Capture the cell that displays the provided text and extract its [X, Y] central coordinate. 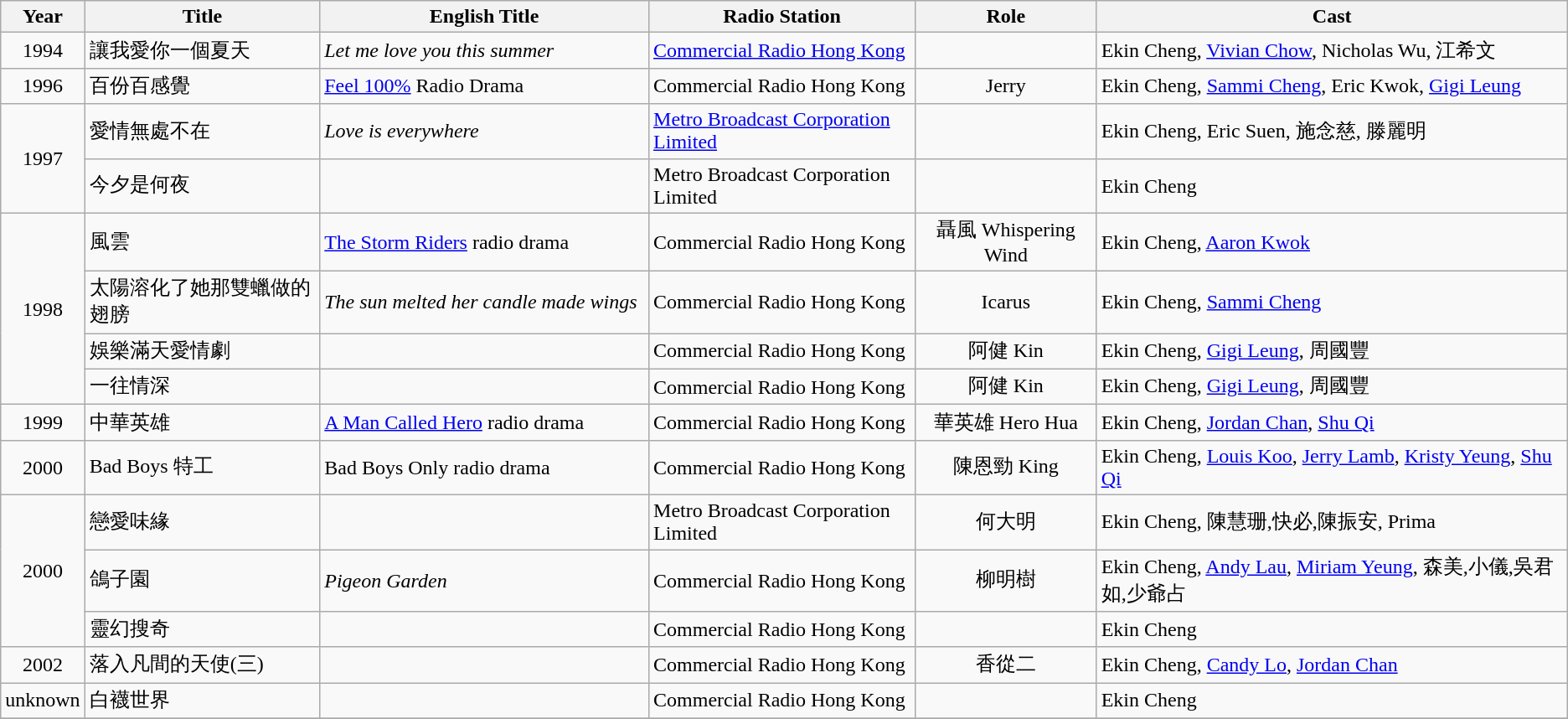
1994 [43, 50]
愛情無處不在 [203, 131]
Feel 100% Radio Drama [484, 85]
柳明樹 [1005, 581]
Icarus [1005, 303]
鴿子園 [203, 581]
靈幻搜奇 [203, 630]
A Man Called Hero radio drama [484, 422]
Title [203, 17]
今夕是何夜 [203, 186]
Love is everywhere [484, 131]
Pigeon Garden [484, 581]
unknown [43, 701]
Ekin Cheng, Sammi Cheng [1332, 303]
1996 [43, 85]
Ekin Cheng, Louis Koo, Jerry Lamb, Kristy Yeung, Shu Qi [1332, 468]
Ekin Cheng, Eric Suen, 施念慈, 滕麗明 [1332, 131]
Ekin Cheng, Aaron Kwok [1332, 242]
Cast [1332, 17]
The sun melted her candle made wings [484, 303]
Ekin Cheng, Andy Lau, Miriam Yeung, 森美,小儀,吳君如,少爺占 [1332, 581]
1999 [43, 422]
風雲 [203, 242]
讓我愛你一個夏天 [203, 50]
太陽溶化了她那雙蠟做的翅膀 [203, 303]
落入凡間的天使(三) [203, 665]
一往情深 [203, 387]
Role [1005, 17]
Year [43, 17]
Ekin Cheng, Jordan Chan, Shu Qi [1332, 422]
Bad Boys 特工 [203, 468]
Let me love you this summer [484, 50]
戀愛味緣 [203, 521]
中華英雄 [203, 422]
Bad Boys Only radio drama [484, 468]
Ekin Cheng, Candy Lo, Jordan Chan [1332, 665]
香從二 [1005, 665]
1998 [43, 308]
2002 [43, 665]
English Title [484, 17]
陳恩勁 King [1005, 468]
聶風 Whispering Wind [1005, 242]
Ekin Cheng, 陳慧珊,快必,陳振安, Prima [1332, 521]
The Storm Riders radio drama [484, 242]
Ekin Cheng, Sammi Cheng, Eric Kwok, Gigi Leung [1332, 85]
華英雄 Hero Hua [1005, 422]
Ekin Cheng, Vivian Chow, Nicholas Wu, 江希文 [1332, 50]
何大明 [1005, 521]
1997 [43, 158]
白襪世界 [203, 701]
百份百感覺 [203, 85]
Jerry [1005, 85]
Radio Station [782, 17]
娛樂滿天愛情劇 [203, 352]
